Provide the [X, Y] coordinate of the cell's center where the given text is located.  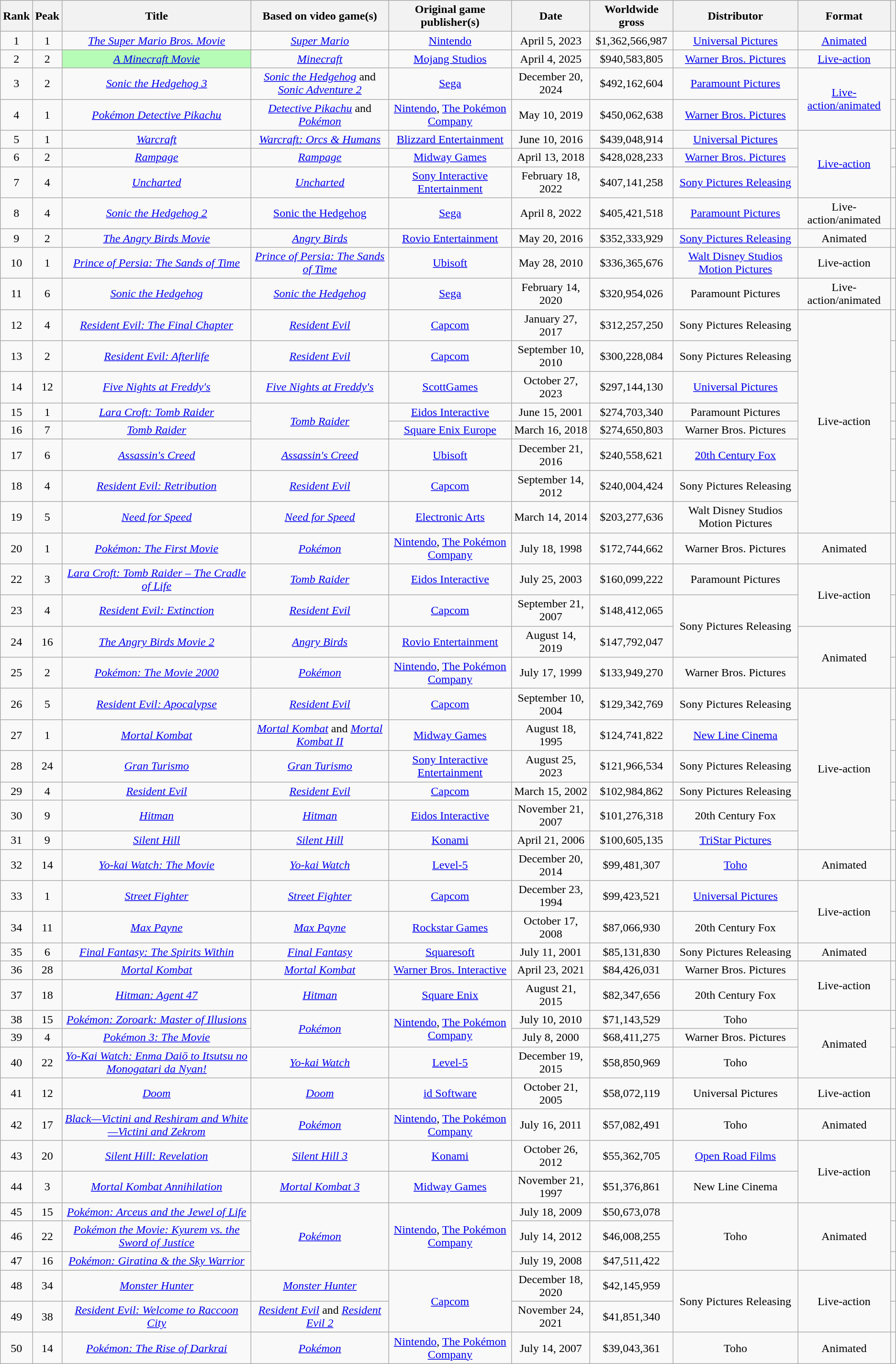
Resident Evil and Resident Evil 2 [320, 1317]
December 21, 2016 [551, 455]
April 5, 2023 [551, 41]
October 21, 2005 [551, 1093]
$172,744,662 [632, 548]
$55,362,705 [632, 1155]
Nintendo [450, 41]
$85,131,830 [632, 952]
Lara Croft: Tomb Raider [157, 412]
January 27, 2017 [551, 324]
45 [16, 1211]
November 21, 2007 [551, 816]
$57,082,491 [632, 1125]
$160,099,222 [632, 579]
$940,583,805 [632, 59]
May 10, 2019 [551, 115]
$240,558,621 [632, 455]
48 [16, 1286]
April 8, 2022 [551, 213]
10 [16, 262]
$129,342,769 [632, 704]
$407,141,258 [632, 182]
33 [16, 896]
50 [16, 1348]
Resident Evil: The Final Chapter [157, 324]
April 13, 2018 [551, 157]
August 25, 2023 [551, 766]
$203,277,636 [632, 517]
Electronic Arts [450, 517]
$46,008,255 [632, 1237]
July 14, 2012 [551, 1237]
36 [16, 970]
id Software [450, 1093]
$450,062,638 [632, 115]
TriStar Pictures [735, 840]
June 10, 2016 [551, 139]
$102,984,862 [632, 791]
December 19, 2015 [551, 1062]
47 [16, 1261]
26 [16, 704]
$51,376,861 [632, 1187]
Lara Croft: Tomb Raider – The Cradle of Life [157, 579]
$352,333,929 [632, 238]
$99,481,307 [632, 865]
Sonic the Hedgehog and Sonic Adventure 2 [320, 83]
$87,066,930 [632, 928]
42 [16, 1125]
32 [16, 865]
Resident Evil: Welcome to Raccoon City [157, 1317]
27 [16, 735]
$133,949,270 [632, 673]
Resident Evil: Retribution [157, 486]
29 [16, 791]
$42,145,959 [632, 1286]
Pokémon 3: The Movie [157, 1038]
$100,605,135 [632, 840]
Resident Evil: Extinction [157, 611]
Resident Evil: Afterlife [157, 356]
Open Road Films [735, 1155]
July 17, 1999 [551, 673]
April 23, 2021 [551, 970]
Pokémon: The Movie 2000 [157, 673]
$240,004,424 [632, 486]
Original game publisher(s) [450, 16]
$47,511,422 [632, 1261]
$58,072,119 [632, 1093]
$121,966,534 [632, 766]
February 14, 2020 [551, 294]
September 14, 2012 [551, 486]
Mortal Kombat and Mortal Kombat II [320, 735]
40 [16, 1062]
Silent Hill 3 [320, 1155]
Sonic the Hedgehog 2 [157, 213]
Pokémon: Giratina & the Sky Warrior [157, 1261]
$147,792,047 [632, 641]
30 [16, 816]
37 [16, 995]
July 10, 2010 [551, 1019]
December 20, 2014 [551, 865]
$320,954,026 [632, 294]
July 14, 2007 [551, 1348]
Resident Evil: Apocalypse [157, 704]
November 21, 1997 [551, 1187]
September 10, 2010 [551, 356]
Detective Pikachu and Pokémon [320, 115]
May 20, 2016 [551, 238]
The Angry Birds Movie 2 [157, 641]
Minecraft [320, 59]
44 [16, 1187]
$428,028,233 [632, 157]
July 25, 2003 [551, 579]
46 [16, 1237]
Mortal Kombat Annihilation [157, 1187]
The Super Mario Bros. Movie [157, 41]
December 23, 1994 [551, 896]
September 21, 2007 [551, 611]
March 15, 2002 [551, 791]
23 [16, 611]
July 18, 2009 [551, 1211]
8 [16, 213]
13 [16, 356]
October 26, 2012 [551, 1155]
Mortal Kombat 3 [320, 1187]
ScottGames [450, 388]
Final Fantasy: The Spirits Within [157, 952]
19 [16, 517]
Super Mario [320, 41]
The Angry Birds Movie [157, 238]
December 18, 2020 [551, 1286]
Pokémon the Movie: Kyurem vs. the Sword of Justice [157, 1237]
Pokémon: The First Movie [157, 548]
$82,347,656 [632, 995]
Based on video game(s) [320, 16]
Black—Victini and Reshiram and White—Victini and Zekrom [157, 1125]
Warner Bros. Interactive [450, 970]
Yo-kai Watch: The Movie [157, 865]
July 18, 1998 [551, 548]
$300,228,084 [632, 356]
$492,162,604 [632, 83]
May 28, 2010 [551, 262]
$84,426,031 [632, 970]
$124,741,822 [632, 735]
July 16, 2011 [551, 1125]
Pokémon: The Rise of Darkrai [157, 1348]
Distributor [735, 16]
$39,043,361 [632, 1348]
Title [157, 16]
Peak [47, 16]
$1,362,566,987 [632, 41]
Format [844, 16]
25 [16, 673]
October 17, 2008 [551, 928]
August 21, 2015 [551, 995]
April 4, 2025 [551, 59]
Date [551, 16]
Yo-Kai Watch: Enma Daiō to Itsutsu no Monogatari da Nyan! [157, 1062]
April 21, 2006 [551, 840]
$405,421,518 [632, 213]
July 11, 2001 [551, 952]
$297,144,130 [632, 388]
$148,412,065 [632, 611]
December 20, 2024 [551, 83]
Mojang Studios [450, 59]
$41,851,340 [632, 1317]
Final Fantasy [320, 952]
July 19, 2008 [551, 1261]
Warcraft [157, 139]
March 14, 2014 [551, 517]
September 10, 2004 [551, 704]
$274,703,340 [632, 412]
Silent Hill: Revelation [157, 1155]
Blizzard Entertainment [450, 139]
$50,673,078 [632, 1211]
49 [16, 1317]
Rank [16, 16]
Rockstar Games [450, 928]
$68,411,275 [632, 1038]
Hitman: Agent 47 [157, 995]
August 14, 2019 [551, 641]
$58,850,969 [632, 1062]
39 [16, 1038]
35 [16, 952]
$101,276,318 [632, 816]
November 24, 2021 [551, 1317]
July 8, 2000 [551, 1038]
Pokémon: Arceus and the Jewel of Life [157, 1211]
41 [16, 1093]
March 16, 2018 [551, 430]
Warcraft: Orcs & Humans [320, 139]
Square Enix Europe [450, 430]
$71,143,529 [632, 1019]
August 18, 1995 [551, 735]
Worldwide gross [632, 16]
31 [16, 840]
Square Enix [450, 995]
43 [16, 1155]
$99,423,521 [632, 896]
October 27, 2023 [551, 388]
$312,257,250 [632, 324]
$336,365,676 [632, 262]
Sonic the Hedgehog 3 [157, 83]
$439,048,914 [632, 139]
Squaresoft [450, 952]
February 18, 2022 [551, 182]
Pokémon: Zoroark: Master of Illusions [157, 1019]
$274,650,803 [632, 430]
June 15, 2001 [551, 412]
A Minecraft Movie [157, 59]
Pokémon Detective Pikachu [157, 115]
